Identify which cell holds the provided text, then report its (x, y) central coordinate. 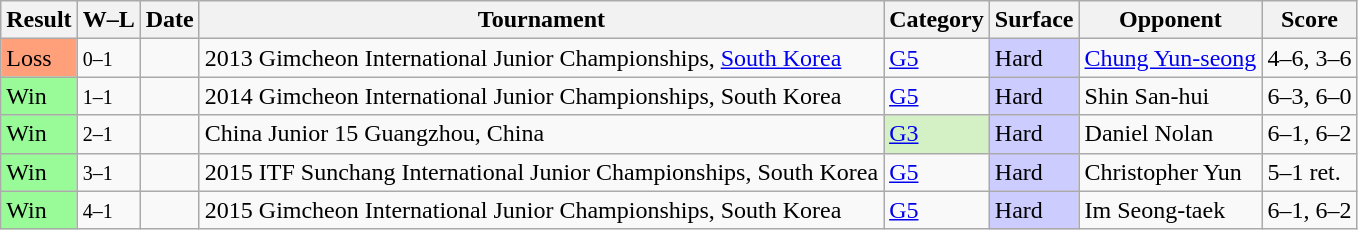
Date (170, 20)
4–6, 3–6 (1310, 58)
5–1 ret. (1310, 172)
Category (937, 20)
Daniel Nolan (1170, 134)
Christopher Yun (1170, 172)
0–1 (108, 58)
W–L (108, 20)
Surface (1034, 20)
Loss (39, 58)
Result (39, 20)
Opponent (1170, 20)
Im Seong-taek (1170, 210)
2013 Gimcheon International Junior Championships, South Korea (541, 58)
2015 Gimcheon International Junior Championships, South Korea (541, 210)
G3 (937, 134)
1–1 (108, 96)
Chung Yun-seong (1170, 58)
2015 ITF Sunchang International Junior Championships, South Korea (541, 172)
Tournament (541, 20)
Score (1310, 20)
3–1 (108, 172)
2014 Gimcheon International Junior Championships, South Korea (541, 96)
Shin San-hui (1170, 96)
China Junior 15 Guangzhou, China (541, 134)
2–1 (108, 134)
6–3, 6–0 (1310, 96)
4–1 (108, 210)
